Return [x, y] of the center of cell containing provided text 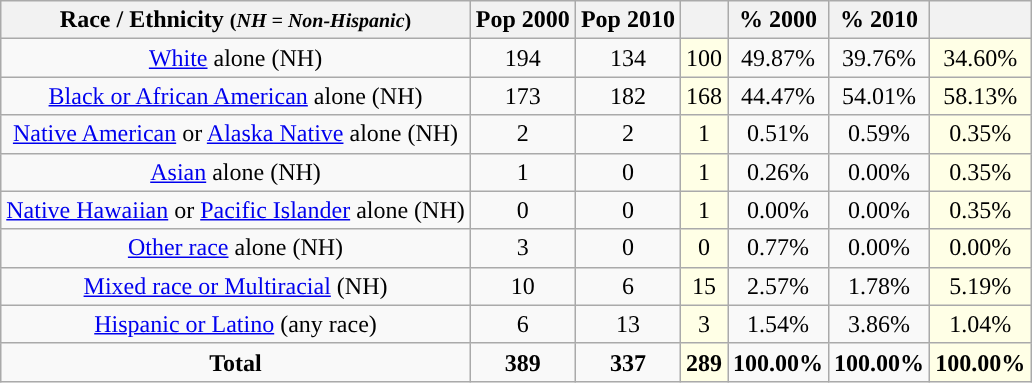
34.60% [980, 58]
% 2000 [778, 20]
39.76% [880, 58]
168 [704, 96]
Black or African American alone (NH) [236, 96]
Other race alone (NH) [236, 248]
2.57% [778, 286]
182 [628, 96]
134 [628, 58]
54.01% [880, 96]
13 [628, 324]
Native Hawaiian or Pacific Islander alone (NH) [236, 210]
100 [704, 58]
0.77% [778, 248]
Total [236, 362]
1.78% [880, 286]
Pop 2000 [522, 20]
10 [522, 286]
49.87% [778, 58]
White alone (NH) [236, 58]
% 2010 [880, 20]
389 [522, 362]
173 [522, 96]
337 [628, 362]
Pop 2010 [628, 20]
Race / Ethnicity (NH = Non-Hispanic) [236, 20]
194 [522, 58]
0.51% [778, 134]
58.13% [980, 96]
1.04% [980, 324]
0.26% [778, 172]
1.54% [778, 324]
44.47% [778, 96]
Asian alone (NH) [236, 172]
Hispanic or Latino (any race) [236, 324]
15 [704, 286]
5.19% [980, 286]
Native American or Alaska Native alone (NH) [236, 134]
289 [704, 362]
3.86% [880, 324]
Mixed race or Multiracial (NH) [236, 286]
0.59% [880, 134]
